Scan for the cell matching the given text and deliver its (X, Y) coordinate at center. 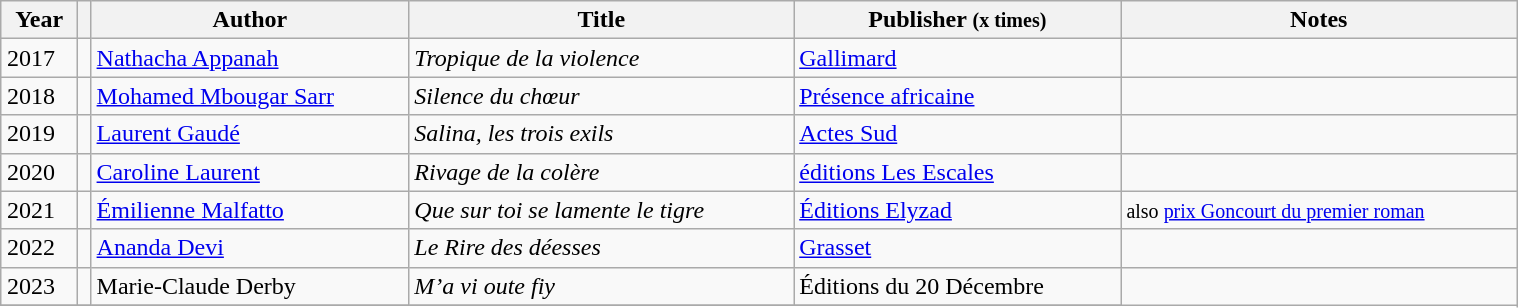
Marie-Claude Derby (250, 286)
2018 (39, 96)
Tropique de la violence (602, 58)
Notes (1319, 20)
Publisher (x times) (958, 20)
Salina, les trois exils (602, 134)
2020 (39, 172)
2023 (39, 286)
Éditions Elyzad (958, 210)
Gallimard (958, 58)
Présence africaine (958, 96)
2022 (39, 248)
Émilienne Malfatto (250, 210)
Silence du chœur (602, 96)
Grasset (958, 248)
Actes Sud (958, 134)
Caroline Laurent (250, 172)
Nathacha Appanah (250, 58)
éditions Les Escales (958, 172)
Author (250, 20)
Éditions du 20 Décembre (958, 286)
2021 (39, 210)
Que sur toi se lamente le tigre (602, 210)
2019 (39, 134)
also prix Goncourt du premier roman (1319, 210)
Rivage de la colère (602, 172)
2017 (39, 58)
Le Rire des déesses (602, 248)
Title (602, 20)
Laurent Gaudé (250, 134)
Ananda Devi (250, 248)
M’a vi oute fiy (602, 286)
Mohamed Mbougar Sarr (250, 96)
Year (39, 20)
